Scan for the cell matching the given text and deliver its (x, y) coordinate at center. 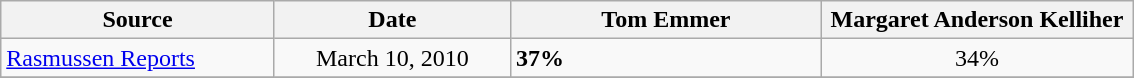
Rasmussen Reports (138, 58)
Date (392, 20)
Source (138, 20)
March 10, 2010 (392, 58)
Margaret Anderson Kelliher (976, 20)
37% (666, 58)
Tom Emmer (666, 20)
34% (976, 58)
